Search for the cell housing the specified text and yield its [X, Y] center coordinate. 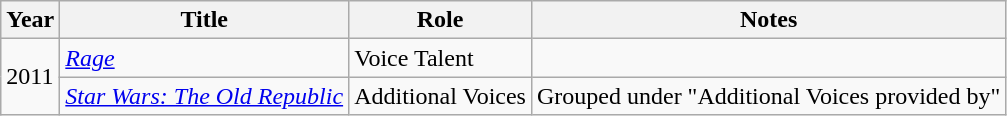
Grouped under "Additional Voices provided by" [768, 96]
Role [440, 20]
Year [30, 20]
Star Wars: The Old Republic [204, 96]
Voice Talent [440, 58]
Rage [204, 58]
2011 [30, 77]
Title [204, 20]
Additional Voices [440, 96]
Notes [768, 20]
